Extract the (X, Y) coordinate from the center of the cell holding the provided text.  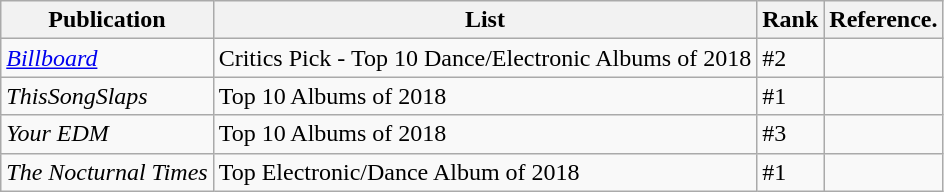
List (485, 20)
Rank (790, 20)
Billboard (107, 58)
Critics Pick - Top 10 Dance/Electronic Albums of 2018 (485, 58)
#2 (790, 58)
ThisSongSlaps (107, 96)
#3 (790, 134)
Publication (107, 20)
Top Electronic/Dance Album of 2018 (485, 172)
Your EDM (107, 134)
The Nocturnal Times (107, 172)
Reference. (884, 20)
